Capture the cell that displays the provided text and extract its (X, Y) central coordinate. 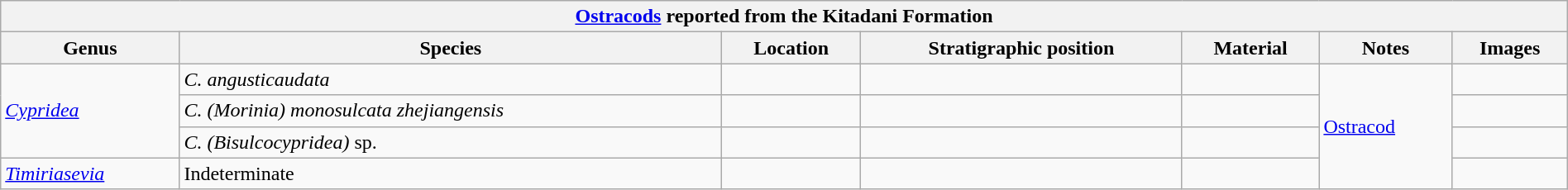
Ostracods reported from the Kitadani Formation (784, 17)
C. (Morinia) monosulcata zhejiangensis (451, 111)
Species (451, 48)
Indeterminate (451, 173)
Stratigraphic position (1022, 48)
Material (1250, 48)
Notes (1386, 48)
C. (Bisulcocypridea) sp. (451, 142)
Images (1510, 48)
C. angusticaudata (451, 79)
Genus (90, 48)
Ostracod (1386, 126)
Timiriasevia (90, 173)
Cypridea (90, 111)
Location (791, 48)
